Extract the [x, y] coordinate from the center of the cell holding the provided text.  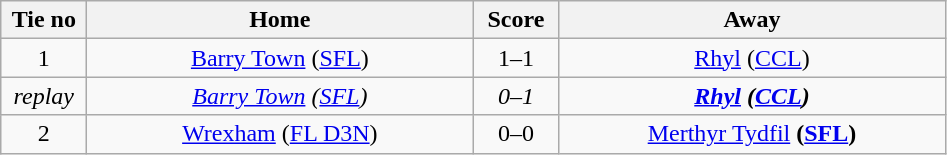
replay [44, 96]
Home [280, 20]
0–1 [516, 96]
Tie no [44, 20]
Score [516, 20]
Wrexham (FL D3N) [280, 134]
0–0 [516, 134]
1 [44, 58]
Away [752, 20]
1–1 [516, 58]
Merthyr Tydfil (SFL) [752, 134]
2 [44, 134]
